Pinpoint the cell where the given text exists, returning its [x, y] midpoint coordinate. 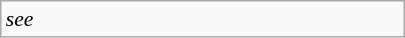
see [203, 19]
